Output the [x, y] coordinate of the center of the cell containing the given text.  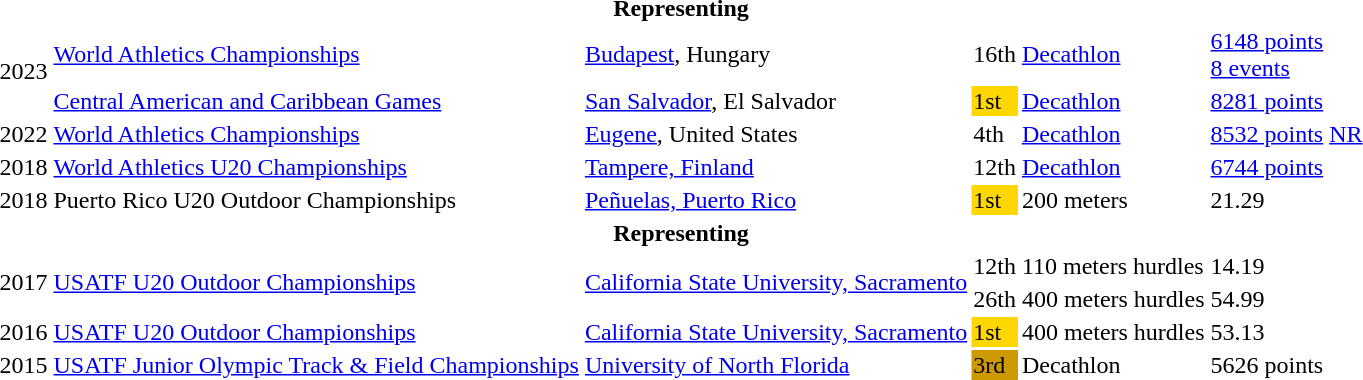
4th [995, 134]
3rd [995, 365]
University of North Florida [776, 365]
16th [995, 54]
Central American and Caribbean Games [316, 101]
26th [995, 299]
200 meters [1113, 200]
USATF Junior Olympic Track & Field Championships [316, 365]
World Athletics U20 Championships [316, 167]
Peñuelas, Puerto Rico [776, 200]
110 meters hurdles [1113, 266]
Puerto Rico U20 Outdoor Championships [316, 200]
Tampere, Finland [776, 167]
San Salvador, El Salvador [776, 101]
Eugene, United States [776, 134]
Budapest, Hungary [776, 54]
